Extract the (x, y) coordinate from the center of the cell holding the provided text.  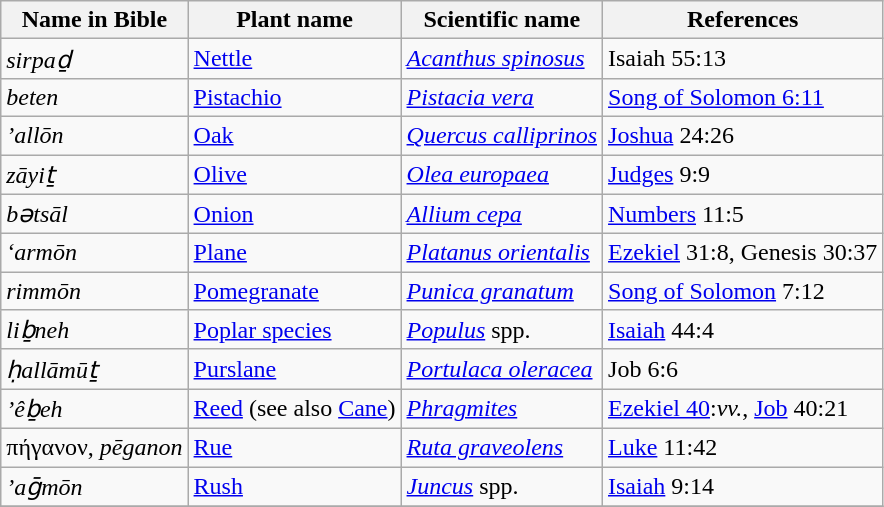
Rush (294, 486)
Ezekiel 40:vv., Job 40:21 (743, 409)
Numbers 11:5 (743, 214)
rimmōn (94, 291)
Phragmites (502, 409)
Onion (294, 214)
sirpaḏ (94, 59)
Joshua 24:26 (743, 135)
Plane (294, 253)
Platanus orientalis (502, 253)
’allōn (94, 135)
Olive (294, 174)
liḇneh (94, 330)
Isaiah 9:14 (743, 486)
Acanthus spinosus (502, 59)
Purslane (294, 369)
Populus spp. (502, 330)
Nettle (294, 59)
Scientific name (502, 20)
Reed (see also Cane) (294, 409)
πήγανον, pēganon (94, 447)
Isaiah 44:4 (743, 330)
beten (94, 97)
Punica granatum (502, 291)
’êḇeh (94, 409)
Job 6:6 (743, 369)
Quercus calliprinos (502, 135)
zāyiṯ (94, 174)
Song of Solomon 6:11 (743, 97)
Rue (294, 447)
Name in Bible (94, 20)
ḥallāmūṯ (94, 369)
References (743, 20)
Plant name (294, 20)
Oak (294, 135)
‘armōn (94, 253)
Poplar species (294, 330)
Portulaca oleracea (502, 369)
Ezekiel 31:8, Genesis 30:37 (743, 253)
Isaiah 55:13 (743, 59)
Judges 9:9 (743, 174)
Olea europaea (502, 174)
Pistachio (294, 97)
Juncus spp. (502, 486)
Luke 11:42 (743, 447)
’aḡmōn (94, 486)
Pomegranate (294, 291)
Pistacia vera (502, 97)
Ruta graveolens (502, 447)
Song of Solomon 7:12 (743, 291)
Allium cepa (502, 214)
bətsāl (94, 214)
